Extract the (x, y) coordinate from the center of the cell holding the provided text.  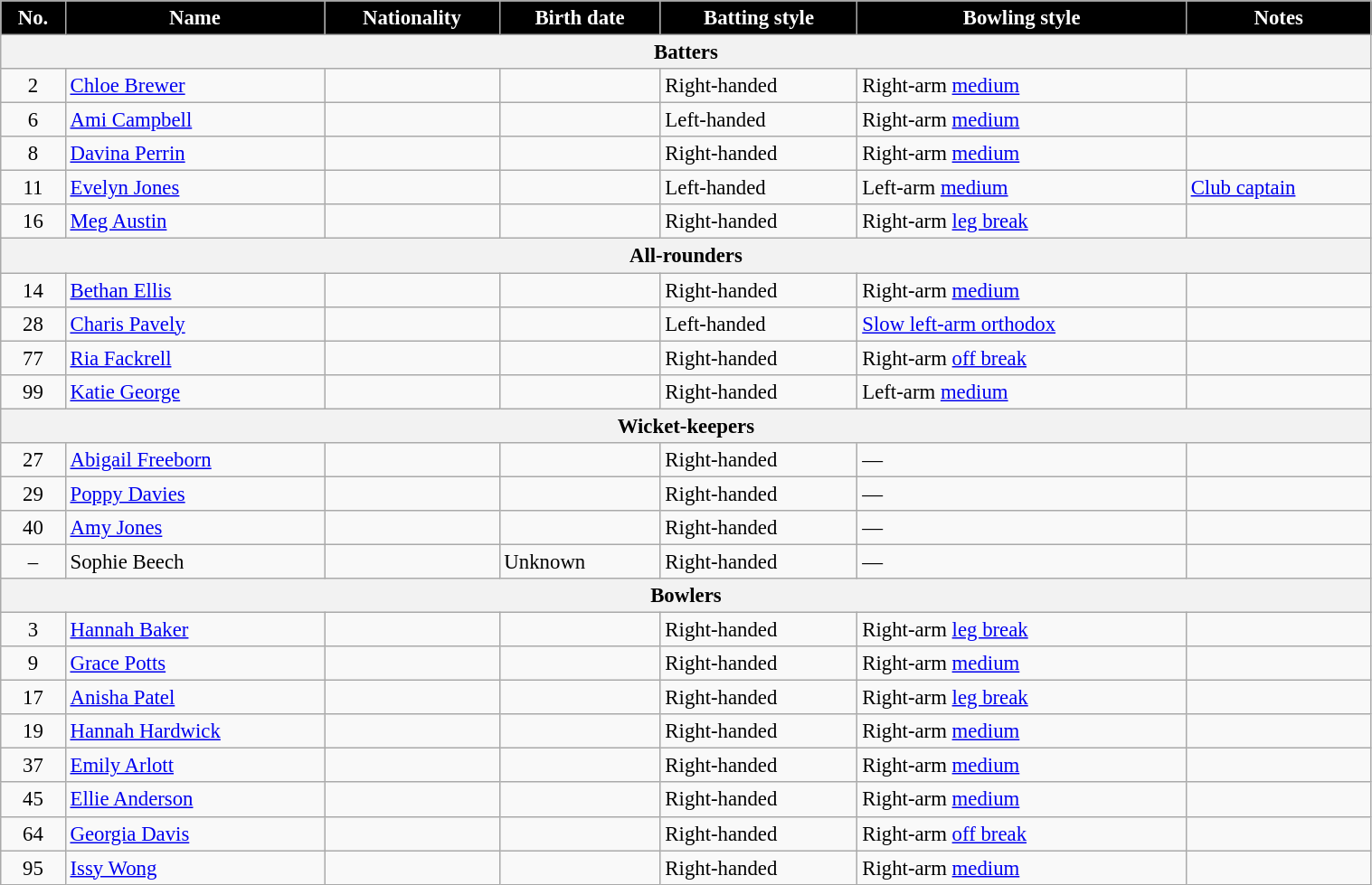
27 (33, 460)
All-rounders (686, 256)
Sophie Beech (194, 561)
Birth date (580, 18)
45 (33, 800)
Issy Wong (194, 868)
Abigail Freeborn (194, 460)
40 (33, 528)
99 (33, 391)
3 (33, 630)
No. (33, 18)
Meg Austin (194, 221)
Batters (686, 52)
Chloe Brewer (194, 86)
77 (33, 358)
Georgia Davis (194, 833)
37 (33, 766)
Amy Jones (194, 528)
Charis Pavely (194, 324)
Bowling style (1022, 18)
17 (33, 698)
14 (33, 290)
16 (33, 221)
Emily Arlott (194, 766)
2 (33, 86)
64 (33, 833)
9 (33, 664)
95 (33, 868)
8 (33, 154)
Nationality (412, 18)
28 (33, 324)
Notes (1279, 18)
– (33, 561)
Club captain (1279, 188)
Wicket-keepers (686, 426)
Grace Potts (194, 664)
Ami Campbell (194, 120)
Batting style (759, 18)
Ellie Anderson (194, 800)
6 (33, 120)
Slow left-arm orthodox (1022, 324)
Bowlers (686, 596)
Poppy Davies (194, 494)
29 (33, 494)
Hannah Hardwick (194, 731)
Ria Fackrell (194, 358)
Name (194, 18)
19 (33, 731)
Katie George (194, 391)
Davina Perrin (194, 154)
Bethan Ellis (194, 290)
Anisha Patel (194, 698)
Unknown (580, 561)
Hannah Baker (194, 630)
Evelyn Jones (194, 188)
11 (33, 188)
